Pinpoint the cell where the given text exists, returning its [x, y] midpoint coordinate. 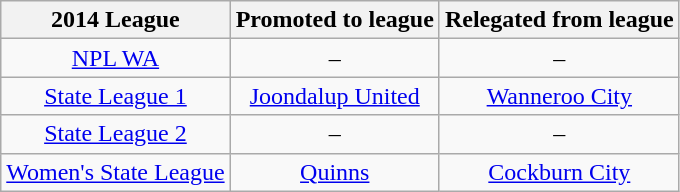
NPL WA [116, 58]
Quinns [334, 172]
Cockburn City [559, 172]
State League 1 [116, 96]
Wanneroo City [559, 96]
Joondalup United [334, 96]
Relegated from league [559, 20]
Women's State League [116, 172]
Promoted to league [334, 20]
State League 2 [116, 134]
2014 League [116, 20]
